Locate the cell with the specified text and output its [X, Y] center coordinate. 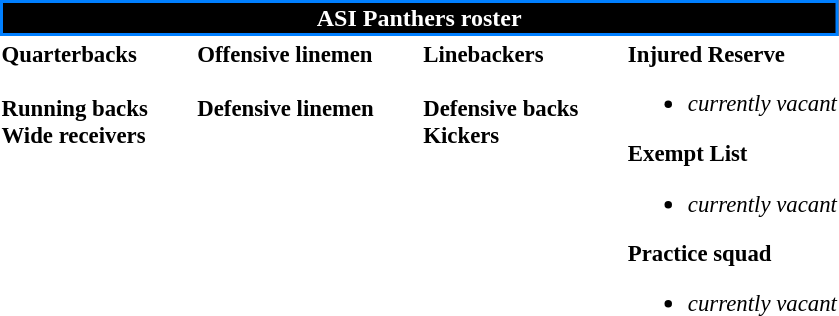
ASI Panthers roster [419, 18]
